Extract the (x, y) coordinate from the center of the cell holding the provided text.  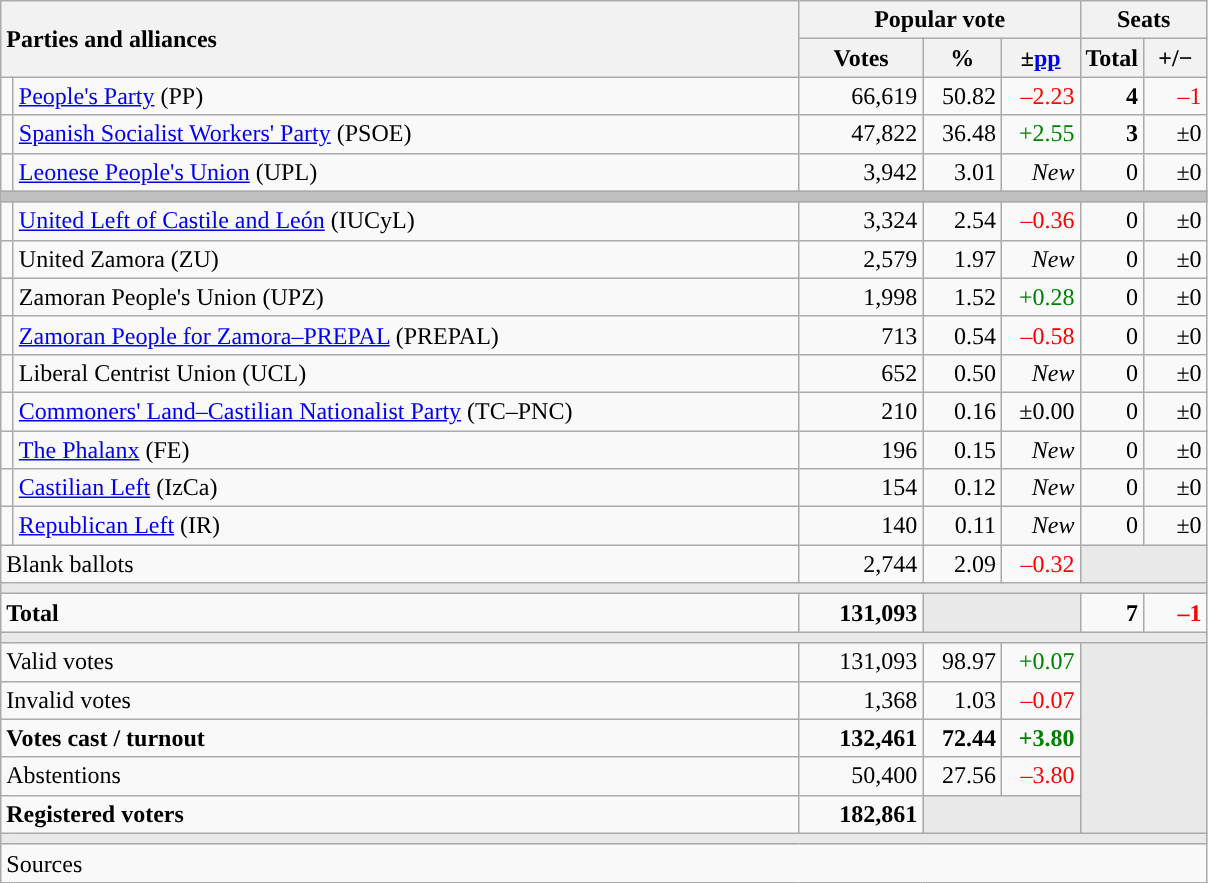
–0.58 (1040, 335)
2.54 (962, 221)
3.01 (962, 172)
182,861 (861, 814)
–2.23 (1040, 96)
Zamoran People for Zamora–PREPAL (PREPAL) (406, 335)
713 (861, 335)
0.11 (962, 526)
154 (861, 488)
±pp (1040, 58)
+0.28 (1040, 297)
66,619 (861, 96)
140 (861, 526)
People's Party (PP) (406, 96)
3 (1112, 134)
0.50 (962, 373)
Leonese People's Union (UPL) (406, 172)
72.44 (962, 738)
Votes cast / turnout (400, 738)
The Phalanx (FE) (406, 449)
0.15 (962, 449)
210 (861, 411)
652 (861, 373)
Seats (1144, 20)
0.16 (962, 411)
36.48 (962, 134)
Parties and alliances (400, 39)
47,822 (861, 134)
–3.80 (1040, 776)
Zamoran People's Union (UPZ) (406, 297)
–0.36 (1040, 221)
1.52 (962, 297)
1.97 (962, 259)
Invalid votes (400, 700)
98.97 (962, 662)
7 (1112, 613)
2,579 (861, 259)
132,461 (861, 738)
Castilian Left (IzCa) (406, 488)
0.54 (962, 335)
50,400 (861, 776)
+0.07 (1040, 662)
196 (861, 449)
% (962, 58)
Popular vote (940, 20)
Blank ballots (400, 564)
2.09 (962, 564)
3,324 (861, 221)
±0.00 (1040, 411)
50.82 (962, 96)
United Zamora (ZU) (406, 259)
1.03 (962, 700)
+/− (1176, 58)
+2.55 (1040, 134)
0.12 (962, 488)
1,368 (861, 700)
27.56 (962, 776)
3,942 (861, 172)
Spanish Socialist Workers' Party (PSOE) (406, 134)
Abstentions (400, 776)
–0.07 (1040, 700)
Commoners' Land–Castilian Nationalist Party (TC–PNC) (406, 411)
United Left of Castile and León (IUCyL) (406, 221)
Republican Left (IR) (406, 526)
Sources (604, 863)
Registered voters (400, 814)
2,744 (861, 564)
Liberal Centrist Union (UCL) (406, 373)
4 (1112, 96)
1,998 (861, 297)
–0.32 (1040, 564)
+3.80 (1040, 738)
Valid votes (400, 662)
Votes (861, 58)
